Search for the cell housing the specified text and yield its (X, Y) center coordinate. 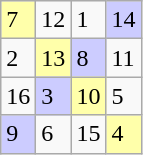
6 (54, 134)
13 (54, 58)
4 (124, 134)
16 (18, 96)
2 (18, 58)
8 (88, 58)
12 (54, 20)
9 (18, 134)
11 (124, 58)
15 (88, 134)
7 (18, 20)
14 (124, 20)
1 (88, 20)
10 (88, 96)
3 (54, 96)
5 (124, 96)
